Pinpoint the cell where the given text exists, returning its (X, Y) midpoint coordinate. 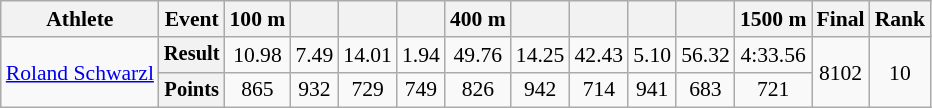
729 (368, 90)
56.32 (706, 55)
Final (841, 19)
1.94 (421, 55)
Event (192, 19)
Points (192, 90)
10 (900, 72)
14.25 (540, 55)
400 m (478, 19)
5.10 (652, 55)
Result (192, 55)
4:33.56 (774, 55)
942 (540, 90)
714 (598, 90)
721 (774, 90)
100 m (257, 19)
49.76 (478, 55)
10.98 (257, 55)
7.49 (314, 55)
Athlete (80, 19)
932 (314, 90)
42.43 (598, 55)
865 (257, 90)
Roland Schwarzl (80, 72)
683 (706, 90)
Rank (900, 19)
14.01 (368, 55)
749 (421, 90)
941 (652, 90)
826 (478, 90)
1500 m (774, 19)
8102 (841, 72)
